Detect which cell encompasses the target text, then output its (x, y) center coordinate. 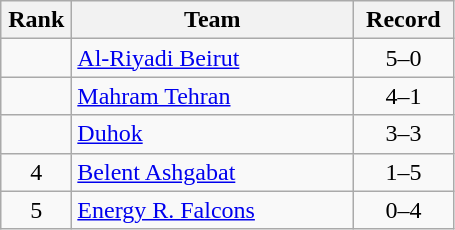
4–1 (404, 96)
Rank (36, 20)
4 (36, 172)
Duhok (212, 134)
0–4 (404, 210)
Team (212, 20)
Al-Riyadi Beirut (212, 58)
Energy R. Falcons (212, 210)
5–0 (404, 58)
Record (404, 20)
1–5 (404, 172)
5 (36, 210)
Mahram Tehran (212, 96)
3–3 (404, 134)
Belent Ashgabat (212, 172)
